Scan for the cell matching the given text and deliver its [X, Y] coordinate at center. 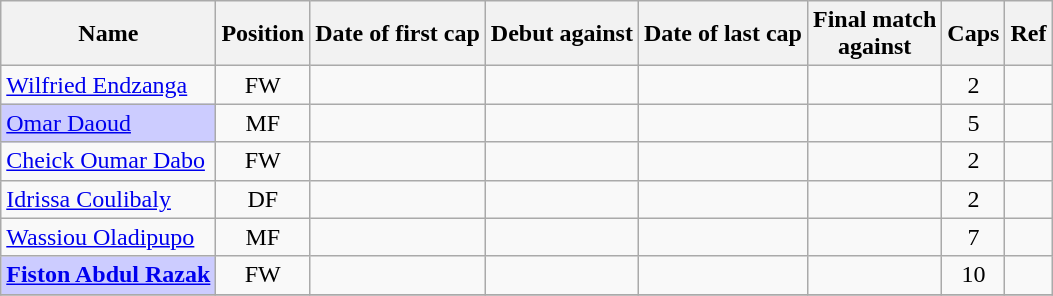
Wilfried Endzanga [108, 85]
Ref [1028, 34]
Omar Daoud [108, 123]
Position [263, 34]
Wassiou Oladipupo [108, 237]
Date of last cap [722, 34]
Caps [974, 34]
DF [263, 199]
Name [108, 34]
10 [974, 275]
Cheick Oumar Dabo [108, 161]
Debut against [562, 34]
5 [974, 123]
7 [974, 237]
Fiston Abdul Razak [108, 275]
Final matchagainst [874, 34]
Idrissa Coulibaly [108, 199]
Date of first cap [398, 34]
